Search for the cell housing the specified text and yield its [x, y] center coordinate. 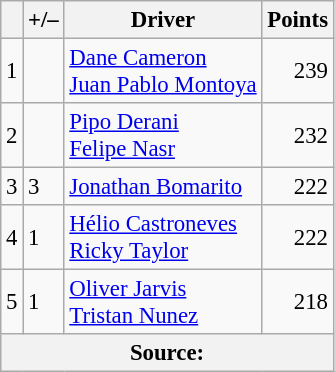
232 [298, 136]
Points [298, 20]
Driver [163, 20]
4 [12, 238]
5 [12, 302]
Hélio Castroneves Ricky Taylor [163, 238]
Dane Cameron Juan Pablo Montoya [163, 72]
+/– [44, 20]
239 [298, 72]
2 [12, 136]
Source: [168, 353]
Oliver Jarvis Tristan Nunez [163, 302]
Jonathan Bomarito [163, 187]
218 [298, 302]
Pipo Derani Felipe Nasr [163, 136]
